Scan for the cell matching the given text and deliver its (X, Y) coordinate at center. 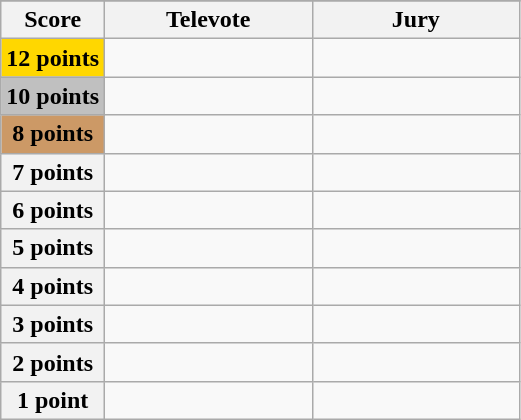
Score (53, 20)
1 point (53, 400)
Jury (416, 20)
5 points (53, 248)
Televote (209, 20)
4 points (53, 286)
8 points (53, 134)
3 points (53, 324)
12 points (53, 58)
6 points (53, 210)
7 points (53, 172)
2 points (53, 362)
10 points (53, 96)
